Determine the [x, y] coordinate at the center of the cell enclosing the given text.  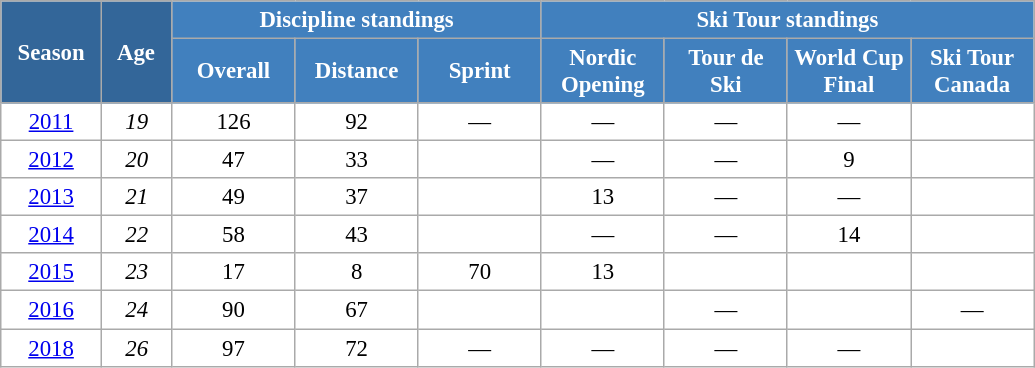
72 [356, 348]
22 [136, 235]
2016 [52, 310]
58 [234, 235]
Distance [356, 72]
19 [136, 122]
49 [234, 197]
70 [480, 273]
2018 [52, 348]
2011 [52, 122]
37 [356, 197]
9 [848, 160]
17 [234, 273]
23 [136, 273]
92 [356, 122]
126 [234, 122]
20 [136, 160]
24 [136, 310]
NordicOpening [602, 72]
8 [356, 273]
Age [136, 52]
2013 [52, 197]
Overall [234, 72]
21 [136, 197]
World CupFinal [848, 72]
Discipline standings [356, 20]
Season [52, 52]
Ski TourCanada [972, 72]
26 [136, 348]
33 [356, 160]
90 [234, 310]
2014 [52, 235]
Tour deSki [726, 72]
Ski Tour standings [787, 20]
43 [356, 235]
Sprint [480, 72]
67 [356, 310]
97 [234, 348]
14 [848, 235]
47 [234, 160]
2012 [52, 160]
2015 [52, 273]
